Search for the cell housing the specified text and yield its [x, y] center coordinate. 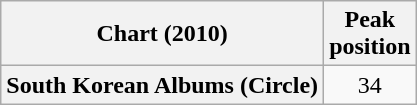
34 [370, 85]
South Korean Albums (Circle) [162, 85]
Chart (2010) [162, 34]
Peakposition [370, 34]
